Determine the (x, y) coordinate at the center of the cell enclosing the given text.  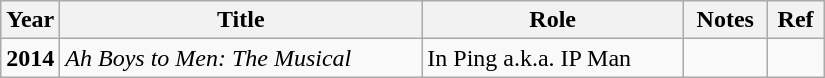
In Ping a.k.a. IP Man (553, 58)
2014 (30, 58)
Title (241, 20)
Notes (726, 20)
Ref (796, 20)
Year (30, 20)
Ah Boys to Men: The Musical (241, 58)
Role (553, 20)
